Scan for the cell matching the given text and deliver its (x, y) coordinate at center. 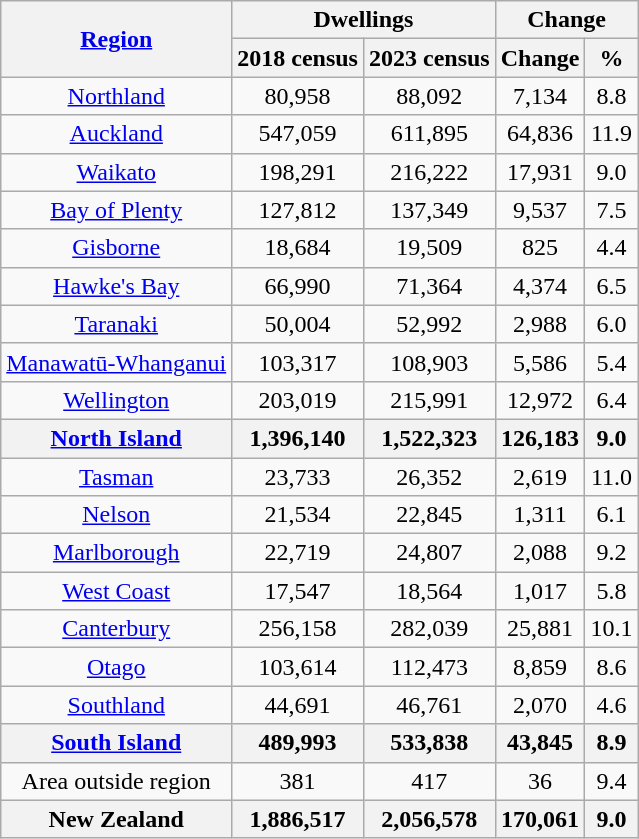
6.1 (612, 515)
24,807 (429, 553)
8,859 (540, 667)
137,349 (429, 210)
23,733 (298, 477)
19,509 (429, 248)
9,537 (540, 210)
170,061 (540, 819)
2,056,578 (429, 819)
46,761 (429, 705)
127,812 (298, 210)
126,183 (540, 438)
25,881 (540, 629)
Northland (116, 96)
52,992 (429, 324)
11.9 (612, 134)
256,158 (298, 629)
103,614 (298, 667)
12,972 (540, 400)
Otago (116, 667)
8.9 (612, 743)
215,991 (429, 400)
2,070 (540, 705)
10.1 (612, 629)
Canterbury (116, 629)
2,988 (540, 324)
4,374 (540, 286)
2,088 (540, 553)
611,895 (429, 134)
22,845 (429, 515)
North Island (116, 438)
9.2 (612, 553)
71,364 (429, 286)
Region (116, 39)
50,004 (298, 324)
Marlborough (116, 553)
18,564 (429, 591)
% (612, 58)
9.4 (612, 781)
11.0 (612, 477)
108,903 (429, 362)
5.8 (612, 591)
22,719 (298, 553)
Southland (116, 705)
66,990 (298, 286)
West Coast (116, 591)
547,059 (298, 134)
8.8 (612, 96)
1,886,517 (298, 819)
36 (540, 781)
489,993 (298, 743)
Nelson (116, 515)
New Zealand (116, 819)
1,311 (540, 515)
825 (540, 248)
6.4 (612, 400)
7.5 (612, 210)
5,586 (540, 362)
17,931 (540, 172)
80,958 (298, 96)
Hawke's Bay (116, 286)
Manawatū-Whanganui (116, 362)
1,017 (540, 591)
5.4 (612, 362)
43,845 (540, 743)
6.5 (612, 286)
18,684 (298, 248)
1,396,140 (298, 438)
21,534 (298, 515)
417 (429, 781)
4.6 (612, 705)
South Island (116, 743)
2,619 (540, 477)
Bay of Plenty (116, 210)
17,547 (298, 591)
203,019 (298, 400)
381 (298, 781)
Area outside region (116, 781)
282,039 (429, 629)
44,691 (298, 705)
198,291 (298, 172)
7,134 (540, 96)
Taranaki (116, 324)
6.0 (612, 324)
533,838 (429, 743)
Tasman (116, 477)
26,352 (429, 477)
2023 census (429, 58)
Gisborne (116, 248)
Wellington (116, 400)
Waikato (116, 172)
Dwellings (364, 20)
4.4 (612, 248)
64,836 (540, 134)
2018 census (298, 58)
Auckland (116, 134)
103,317 (298, 362)
216,222 (429, 172)
8.6 (612, 667)
88,092 (429, 96)
112,473 (429, 667)
1,522,323 (429, 438)
